Pinpoint the cell where the given text exists, returning its (x, y) midpoint coordinate. 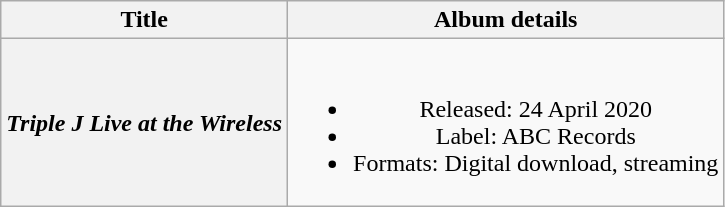
Triple J Live at the Wireless (144, 122)
Title (144, 20)
Album details (506, 20)
Released: 24 April 2020Label: ABC RecordsFormats: Digital download, streaming (506, 122)
